For the text-containing cell, return its midpoint in [X, Y] coordinate format. 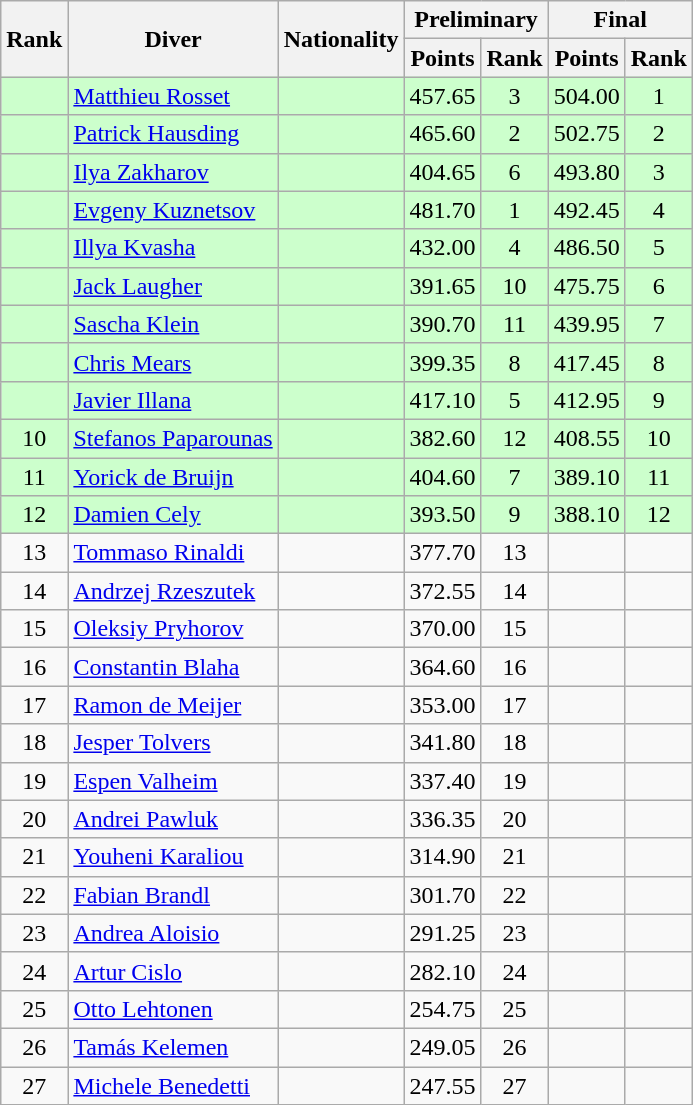
382.60 [442, 438]
301.70 [442, 895]
390.70 [442, 324]
364.60 [442, 667]
457.65 [442, 96]
Andrzej Rzeszutek [173, 591]
432.00 [442, 248]
389.10 [586, 477]
417.10 [442, 400]
336.35 [442, 819]
Ramon de Meijer [173, 705]
465.60 [442, 134]
493.80 [586, 172]
412.95 [586, 400]
404.65 [442, 172]
377.70 [442, 553]
Evgeny Kuznetsov [173, 210]
Otto Lehtonen [173, 1009]
Stefanos Paparounas [173, 438]
Matthieu Rosset [173, 96]
Fabian Brandl [173, 895]
249.05 [442, 1047]
247.55 [442, 1085]
Tommaso Rinaldi [173, 553]
353.00 [442, 705]
291.25 [442, 933]
370.00 [442, 629]
Youheni Karaliou [173, 857]
Ilya Zakharov [173, 172]
492.45 [586, 210]
475.75 [586, 286]
337.40 [442, 781]
481.70 [442, 210]
Illya Kvasha [173, 248]
388.10 [586, 515]
Javier Illana [173, 400]
Patrick Hausding [173, 134]
504.00 [586, 96]
439.95 [586, 324]
314.90 [442, 857]
Michele Benedetti [173, 1085]
Chris Mears [173, 362]
Jesper Tolvers [173, 743]
399.35 [442, 362]
Oleksiy Pryhorov [173, 629]
Andrei Pawluk [173, 819]
Andrea Aloisio [173, 933]
Diver [173, 39]
Damien Cely [173, 515]
Yorick de Bruijn [173, 477]
391.65 [442, 286]
Preliminary [476, 20]
502.75 [586, 134]
282.10 [442, 971]
Jack Laugher [173, 286]
486.50 [586, 248]
Tamás Kelemen [173, 1047]
Constantin Blaha [173, 667]
404.60 [442, 477]
Final [620, 20]
341.80 [442, 743]
Nationality [341, 39]
Artur Cislo [173, 971]
417.45 [586, 362]
Sascha Klein [173, 324]
254.75 [442, 1009]
Espen Valheim [173, 781]
372.55 [442, 591]
393.50 [442, 515]
408.55 [586, 438]
